Locate the cell with the specified text and output its (x, y) center coordinate. 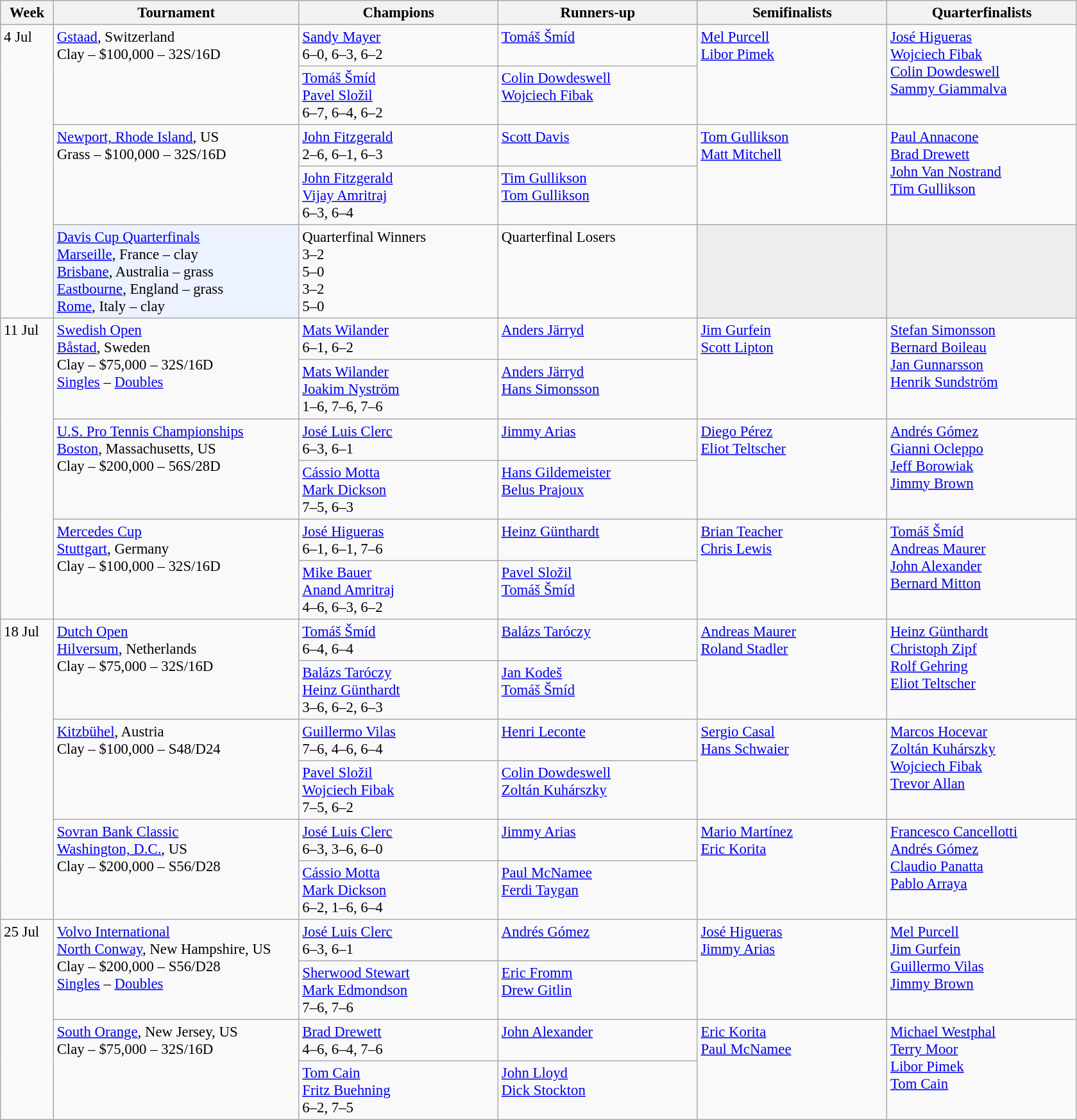
Tom Gullikson Matt Mitchell (792, 175)
Gstaad, Switzerland Clay – $100,000 – 32S/16D (176, 75)
Mercedes Cup Stuttgart, Germany Clay – $100,000 – 32S/16D (176, 569)
Tomáš Šmíd 6–4, 6–4 (399, 640)
Kitzbühel, Austria Clay – $100,000 – S48/D24 (176, 769)
Michael Westphal Terry Moor Libor Pimek Tom Cain (982, 1070)
Francesco Cancellotti Andrés Gómez Claudio Panatta Pablo Arraya (982, 869)
Sherwood Stewart Mark Edmondson 7–6, 7–6 (399, 990)
Tim Gullikson Tom Gullikson (598, 196)
Mel Purcell Libor Pimek (792, 75)
Quarterfinal Winners 3–2 5–0 3–2 5–0 (399, 272)
4 Jul (27, 172)
Newport, Rhode Island, US Grass – $100,000 – 32S/16D (176, 175)
John Lloyd Dick Stockton (598, 1090)
Sergio Casal Hans Schwaier (792, 769)
Mats Wilander 6–1, 6–2 (399, 339)
Henri Leconte (598, 740)
Balázs Taróczy (598, 640)
Colin Dowdeswell Wojciech Fibak (598, 96)
Semifinalists (792, 13)
Tomáš Šmíd Pavel Složil 6–7, 6–4, 6–2 (399, 96)
Paul Annacone Brad Drewett John Van Nostrand Tim Gullikson (982, 175)
Anders Järryd Hans Simonsson (598, 389)
11 Jul (27, 468)
Quarterfinalists (982, 13)
Andrés Gómez (598, 940)
Scott Davis (598, 146)
John Alexander (598, 1040)
Guillermo Vilas 7–6, 4–6, 6–4 (399, 740)
Anders Järryd (598, 339)
Week (27, 13)
John Fitzgerald Vijay Amritraj 6–3, 6–4 (399, 196)
Dutch Open Hilversum, Netherlands Clay – $75,000 – 32S/16D (176, 669)
Eric Korita Paul McNamee (792, 1070)
Pavel Složil Wojciech Fibak 7–5, 6–2 (399, 790)
Tomáš Šmíd Andreas Maurer John Alexander Bernard Mitton (982, 569)
Cássio Motta Mark Dickson 6–2, 1–6, 6–4 (399, 890)
25 Jul (27, 1020)
Andrés Gómez Gianni Ocleppo Jeff Borowiak Jimmy Brown (982, 469)
Eric Fromm Drew Gitlin (598, 990)
José Luis Clerc 6–3, 3–6, 6–0 (399, 840)
Sandy Mayer 6–0, 6–3, 6–2 (399, 46)
Hans Gildemeister Belus Prajoux (598, 489)
Mel Purcell Jim Gurfein Guillermo Vilas Jimmy Brown (982, 970)
Quarterfinal Losers (598, 272)
Tournament (176, 13)
Diego Pérez Eliot Teltscher (792, 469)
Paul McNamee Ferdi Taygan (598, 890)
John Fitzgerald 2–6, 6–1, 6–3 (399, 146)
Tom Cain Fritz Buehning 6–2, 7–5 (399, 1090)
Champions (399, 13)
Jan Kodeš Tomáš Šmíd (598, 690)
Davis Cup Quarterfinals Marseille, France – clay Brisbane, Australia – grass Eastbourne, England – grass Rome, Italy – clay (176, 272)
Marcos Hocevar Zoltán Kuhárszky Wojciech Fibak Trevor Allan (982, 769)
Brian Teacher Chris Lewis (792, 569)
Sovran Bank Classic Washington, D.C., US Clay – $200,000 – S56/D28 (176, 869)
Mats Wilander Joakim Nyström 1–6, 7–6, 7–6 (399, 389)
Runners-up (598, 13)
José Higueras Jimmy Arias (792, 970)
U.S. Pro Tennis Championships Boston, Massachusetts, US Clay – $200,000 – 56S/28D (176, 469)
Brad Drewett 4–6, 6–4, 7–6 (399, 1040)
Jim Gurfein Scott Lipton (792, 368)
Colin Dowdeswell Zoltán Kuhárszky (598, 790)
Swedish Open Båstad, Sweden Clay – $75,000 – 32S/16D Singles – Doubles (176, 368)
Mario Martínez Eric Korita (792, 869)
Mike Bauer Anand Amritraj 4–6, 6–3, 6–2 (399, 590)
Volvo International North Conway, New Hampshire, US Clay – $200,000 – S56/D28 Singles – Doubles (176, 970)
Andreas Maurer Roland Stadler (792, 669)
Balázs Taróczy Heinz Günthardt 3–6, 6–2, 6–3 (399, 690)
Heinz Günthardt Christoph Zipf Rolf Gehring Eliot Teltscher (982, 669)
South Orange, New Jersey, US Clay – $75,000 – 32S/16D (176, 1070)
José Higueras Wojciech Fibak Colin Dowdeswell Sammy Giammalva (982, 75)
Cássio Motta Mark Dickson 7–5, 6–3 (399, 489)
Pavel Složil Tomáš Šmíd (598, 590)
Heinz Günthardt (598, 540)
José Higueras 6–1, 6–1, 7–6 (399, 540)
18 Jul (27, 770)
Stefan Simonsson Bernard Boileau Jan Gunnarsson Henrik Sundström (982, 368)
Tomáš Šmíd (598, 46)
